Return the [X, Y] coordinate for the center point of the cell that contains the specified text.  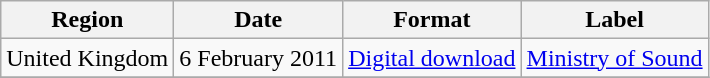
Format [432, 20]
6 February 2011 [258, 58]
Ministry of Sound [614, 58]
Label [614, 20]
Digital download [432, 58]
United Kingdom [88, 58]
Region [88, 20]
Date [258, 20]
